Find where the given text appears and provide that cell's center as [x, y] coordinate. 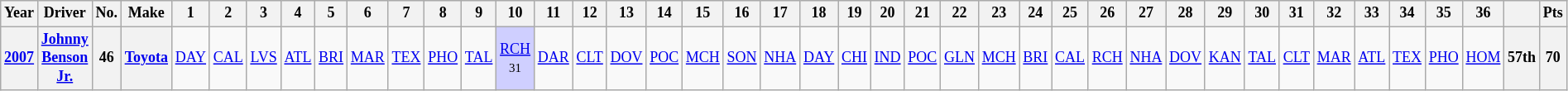
Driver [65, 13]
17 [780, 13]
12 [589, 13]
46 [106, 58]
20 [887, 13]
GLN [960, 58]
13 [626, 13]
11 [553, 13]
16 [741, 13]
6 [367, 13]
KAN [1225, 58]
SON [741, 58]
25 [1071, 13]
9 [479, 13]
Toyota [146, 58]
70 [1552, 58]
8 [444, 13]
4 [298, 13]
26 [1107, 13]
7 [406, 13]
29 [1225, 13]
Year [20, 13]
2007 [20, 58]
Pts [1552, 13]
34 [1407, 13]
18 [819, 13]
24 [1036, 13]
36 [1483, 13]
LVS [263, 58]
5 [331, 13]
23 [999, 13]
57th [1522, 58]
1 [190, 13]
35 [1443, 13]
2 [228, 13]
Johnny Benson Jr. [65, 58]
RCH31 [515, 58]
22 [960, 13]
HOM [1483, 58]
14 [664, 13]
28 [1186, 13]
DAR [553, 58]
32 [1334, 13]
31 [1296, 13]
RCH [1107, 58]
IND [887, 58]
27 [1146, 13]
10 [515, 13]
15 [703, 13]
3 [263, 13]
No. [106, 13]
19 [855, 13]
CHI [855, 58]
33 [1372, 13]
30 [1262, 13]
Make [146, 13]
21 [923, 13]
